For the text-containing cell, return its midpoint in (X, Y) coordinate format. 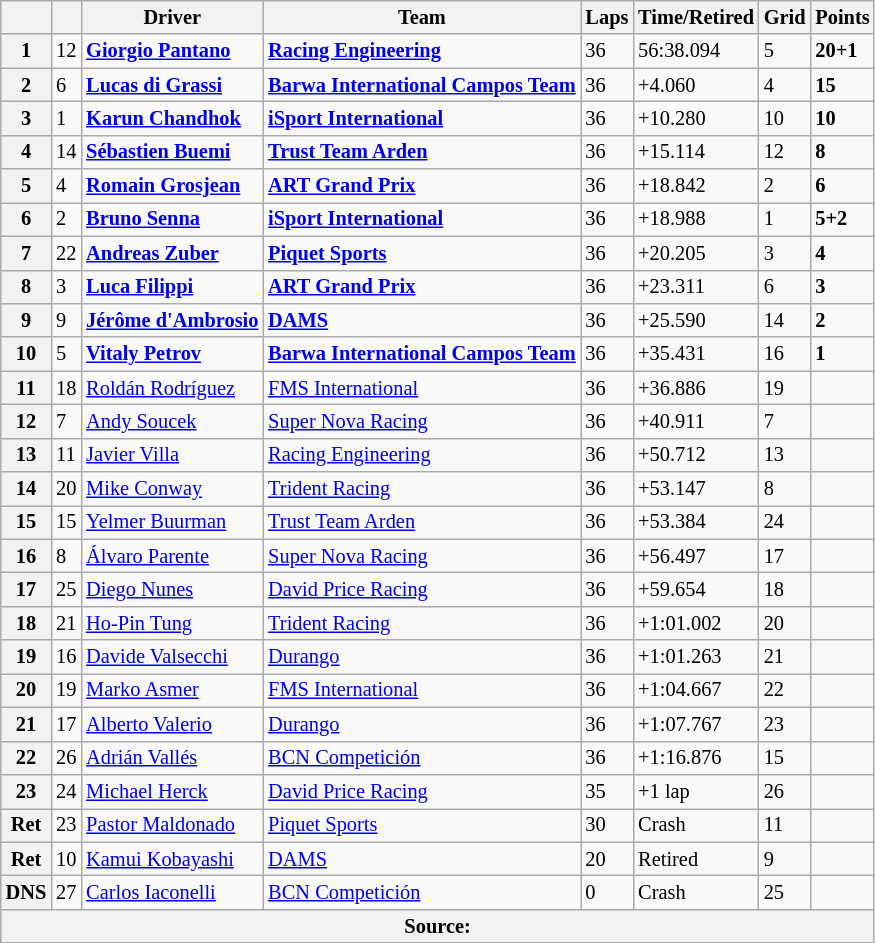
20+1 (842, 51)
Laps (608, 17)
Andy Soucek (172, 421)
+1 lap (696, 791)
+25.590 (696, 320)
Luca Filippi (172, 287)
Romain Grosjean (172, 186)
56:38.094 (696, 51)
Michael Herck (172, 791)
+40.911 (696, 421)
+4.060 (696, 85)
Álvaro Parente (172, 556)
Lucas di Grassi (172, 85)
Marko Asmer (172, 690)
Alberto Valerio (172, 724)
Retired (696, 859)
Sébastien Buemi (172, 152)
+36.886 (696, 388)
+50.712 (696, 455)
+18.988 (696, 219)
Vitaly Petrov (172, 354)
Team (422, 17)
+1:01.263 (696, 657)
+1:16.876 (696, 758)
+20.205 (696, 253)
35 (608, 791)
Time/Retired (696, 17)
+56.497 (696, 556)
Adrián Vallés (172, 758)
+10.280 (696, 118)
Pastor Maldonado (172, 825)
+59.654 (696, 589)
Javier Villa (172, 455)
27 (66, 892)
Yelmer Buurman (172, 522)
Andreas Zuber (172, 253)
30 (608, 825)
+35.431 (696, 354)
Diego Nunes (172, 589)
Points (842, 17)
Driver (172, 17)
Bruno Senna (172, 219)
+15.114 (696, 152)
Kamui Kobayashi (172, 859)
Roldán Rodríguez (172, 388)
+23.311 (696, 287)
+1:07.767 (696, 724)
+53.384 (696, 522)
Carlos Iaconelli (172, 892)
+1:01.002 (696, 623)
Grid (785, 17)
0 (608, 892)
Source: (438, 926)
Giorgio Pantano (172, 51)
5+2 (842, 219)
Karun Chandhok (172, 118)
+53.147 (696, 489)
DNS (26, 892)
Ho-Pin Tung (172, 623)
Mike Conway (172, 489)
Jérôme d'Ambrosio (172, 320)
+18.842 (696, 186)
+1:04.667 (696, 690)
Davide Valsecchi (172, 657)
